Return [x, y] of the center of cell containing provided text 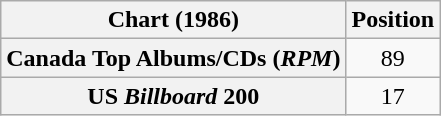
17 [393, 96]
Chart (1986) [174, 20]
Canada Top Albums/CDs (RPM) [174, 58]
89 [393, 58]
US Billboard 200 [174, 96]
Position [393, 20]
